Capture the cell that displays the provided text and extract its (X, Y) central coordinate. 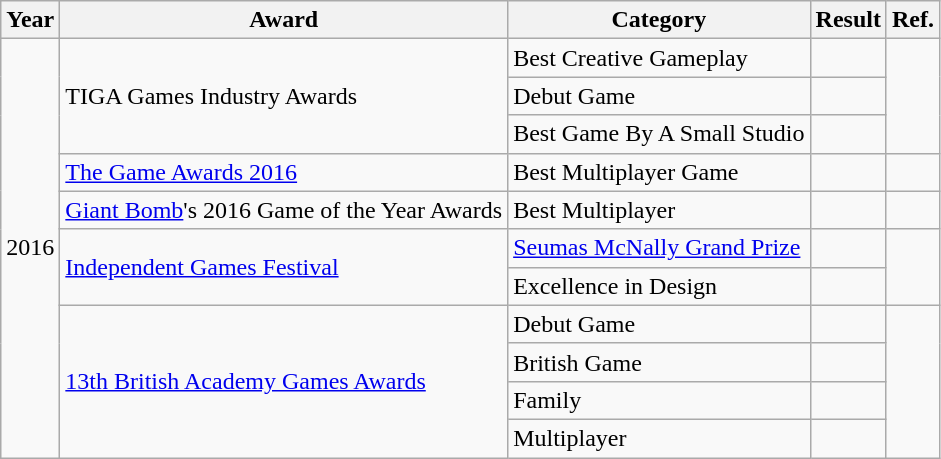
Best Multiplayer Game (659, 172)
Multiplayer (659, 438)
Best Game By A Small Studio (659, 134)
Excellence in Design (659, 286)
Ref. (912, 20)
Giant Bomb's 2016 Game of the Year Awards (284, 210)
Award (284, 20)
Category (659, 20)
Best Multiplayer (659, 210)
The Game Awards 2016 (284, 172)
Family (659, 400)
Independent Games Festival (284, 267)
2016 (30, 248)
British Game (659, 362)
13th British Academy Games Awards (284, 381)
TIGA Games Industry Awards (284, 96)
Best Creative Gameplay (659, 58)
Seumas McNally Grand Prize (659, 248)
Year (30, 20)
Result (848, 20)
